Provide the (x, y) coordinate of the cell's center where the given text is located.  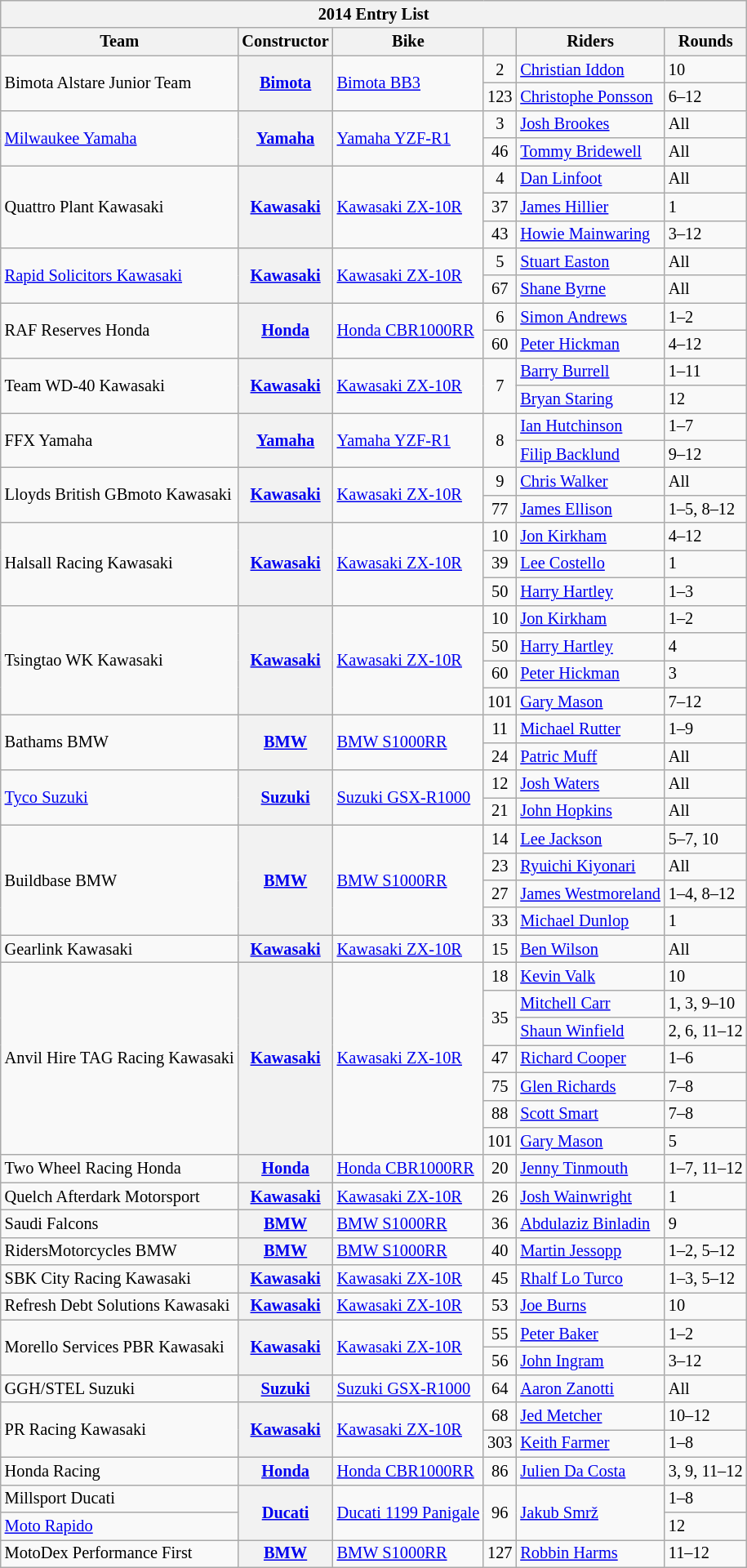
Refresh Debt Solutions Kawasaki (119, 1306)
Rhalf Lo Turco (590, 1279)
Bimota (286, 83)
Two Wheel Racing Honda (119, 1169)
7–12 (705, 702)
39 (500, 563)
45 (500, 1279)
33 (500, 921)
23 (500, 866)
26 (500, 1196)
1–2, 5–12 (705, 1251)
Martin Jessopp (590, 1251)
Riders (590, 42)
Dan Linfoot (590, 179)
Quelch Afterdark Motorsport (119, 1196)
3, 9, 11–12 (705, 1471)
Tyco Suzuki (119, 797)
53 (500, 1306)
Keith Farmer (590, 1443)
James Westmoreland (590, 893)
Howie Mainwaring (590, 234)
Morello Services PBR Kawasaki (119, 1347)
Patric Muff (590, 756)
Milwaukee Yamaha (119, 137)
Stuart Easton (590, 261)
Josh Waters (590, 784)
Michael Rutter (590, 728)
SBK City Racing Kawasaki (119, 1279)
FFX Yamaha (119, 439)
15 (500, 949)
6 (500, 317)
1–11 (705, 372)
27 (500, 893)
75 (500, 1086)
86 (500, 1471)
Jenny Tinmouth (590, 1169)
Anvil Hire TAG Racing Kawasaki (119, 1058)
Ben Wilson (590, 949)
Shaun Winfield (590, 1031)
GGH/STEL Suzuki (119, 1388)
Glen Richards (590, 1086)
88 (500, 1114)
24 (500, 756)
67 (500, 289)
1–7, 11–12 (705, 1169)
Peter Baker (590, 1334)
Buildbase BMW (119, 880)
Bimota Alstare Junior Team (119, 83)
2014 Entry List (374, 14)
10–12 (705, 1416)
11 (500, 728)
37 (500, 207)
40 (500, 1251)
Bike (408, 42)
46 (500, 152)
77 (500, 509)
1–9 (705, 728)
36 (500, 1223)
Constructor (286, 42)
56 (500, 1361)
Filip Backlund (590, 454)
John Hopkins (590, 811)
Team WD-40 Kawasaki (119, 385)
RAF Reserves Honda (119, 330)
Abdulaziz Binladin (590, 1223)
Joe Burns (590, 1306)
RidersMotorcycles BMW (119, 1251)
5–7, 10 (705, 839)
35 (500, 1018)
Rapid Solicitors Kawasaki (119, 274)
Aaron Zanotti (590, 1388)
6–12 (705, 96)
James Ellison (590, 509)
Mitchell Carr (590, 1004)
Josh Brookes (590, 124)
Jakub Smrž (590, 1512)
Bryan Staring (590, 399)
68 (500, 1416)
127 (500, 1553)
Scott Smart (590, 1114)
8 (500, 439)
Saudi Falcons (119, 1223)
Richard Cooper (590, 1058)
1, 3, 9–10 (705, 1004)
Michael Dunlop (590, 921)
Julien Da Costa (590, 1471)
55 (500, 1334)
1–7 (705, 426)
Millsport Ducati (119, 1499)
James Hillier (590, 207)
96 (500, 1512)
47 (500, 1058)
2, 6, 11–12 (705, 1031)
1–6 (705, 1058)
43 (500, 234)
Bimota BB3 (408, 83)
Moto Rapido (119, 1526)
Ryuichi Kiyonari (590, 866)
11–12 (705, 1553)
Josh Wainwright (590, 1196)
Ian Hutchinson (590, 426)
Lee Costello (590, 563)
Gearlink Kawasaki (119, 949)
Rounds (705, 42)
303 (500, 1443)
Shane Byrne (590, 289)
20 (500, 1169)
Ducati (286, 1512)
64 (500, 1388)
Lee Jackson (590, 839)
Halsall Racing Kawasaki (119, 563)
1–4, 8–12 (705, 893)
18 (500, 976)
7 (500, 385)
Christophe Ponsson (590, 96)
Lloyds British GBmoto Kawasaki (119, 495)
Chris Walker (590, 481)
Barry Burrell (590, 372)
Jed Metcher (590, 1416)
John Ingram (590, 1361)
9–12 (705, 454)
MotoDex Performance First (119, 1553)
123 (500, 96)
Kevin Valk (590, 976)
2 (500, 69)
1–5, 8–12 (705, 509)
1–3 (705, 591)
1–3, 5–12 (705, 1279)
Honda Racing (119, 1471)
Tsingtao WK Kawasaki (119, 660)
Simon Andrews (590, 317)
PR Racing Kawasaki (119, 1429)
21 (500, 811)
14 (500, 839)
Ducati 1199 Panigale (408, 1512)
Robbin Harms (590, 1553)
Team (119, 42)
Quattro Plant Kawasaki (119, 206)
Tommy Bridewell (590, 152)
Christian Iddon (590, 69)
Bathams BMW (119, 742)
